Scan for the cell matching the given text and deliver its [X, Y] coordinate at center. 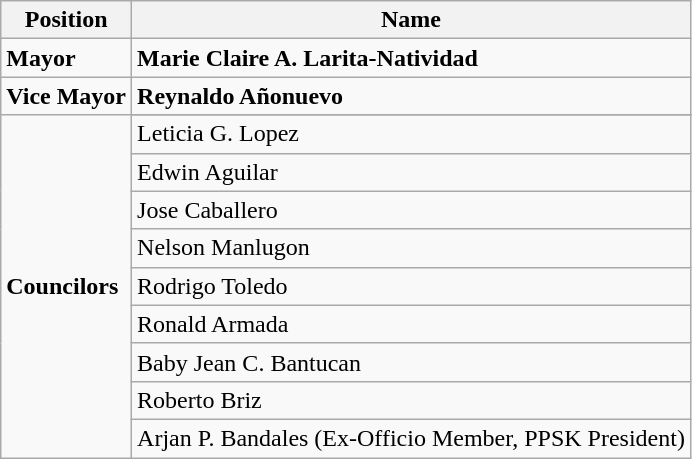
Mayor [66, 58]
Arjan P. Bandales (Ex-Officio Member, PPSK President) [412, 438]
Roberto Briz [412, 400]
Leticia G. Lopez [412, 134]
Position [66, 20]
Marie Claire A. Larita-Natividad [412, 58]
Jose Caballero [412, 210]
Baby Jean C. Bantucan [412, 362]
Edwin Aguilar [412, 172]
Ronald Armada [412, 324]
Name [412, 20]
Reynaldo Añonuevo [412, 96]
Rodrigo Toledo [412, 286]
Nelson Manlugon [412, 248]
Councilors [66, 286]
Vice Mayor [66, 96]
